Output the [x, y] coordinate of the center of the cell containing the given text.  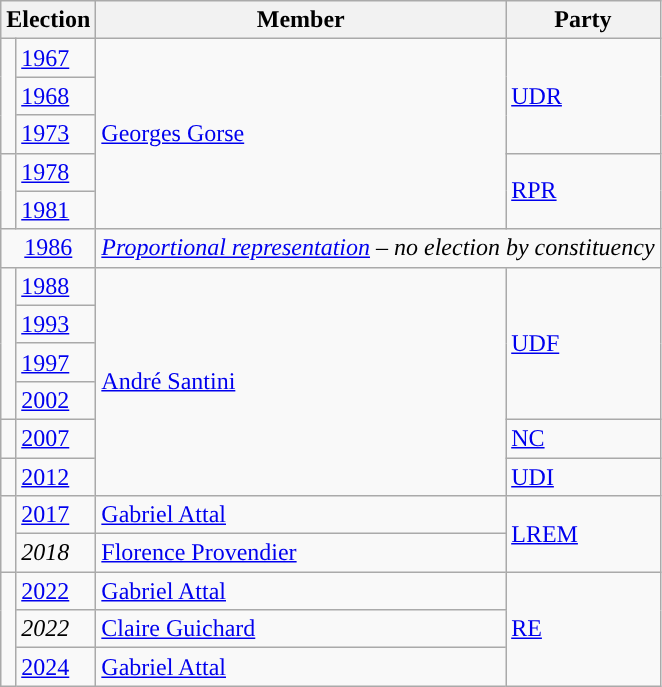
RE [583, 629]
Proportional representation – no election by constituency [378, 248]
UDR [583, 96]
2007 [56, 438]
Claire Guichard [301, 629]
2017 [56, 515]
Florence Provendier [301, 553]
2012 [56, 477]
1968 [56, 96]
1988 [56, 286]
UDF [583, 343]
1981 [56, 210]
Member [301, 20]
2018 [56, 553]
2024 [56, 667]
André Santini [301, 381]
1967 [56, 58]
Georges Gorse [301, 134]
1986 [48, 248]
1973 [56, 134]
Election [48, 20]
RPR [583, 191]
1978 [56, 172]
LREM [583, 534]
NC [583, 438]
1993 [56, 324]
2002 [56, 400]
Party [583, 20]
UDI [583, 477]
1997 [56, 362]
